Pinpoint the cell where the given text exists, returning its (X, Y) midpoint coordinate. 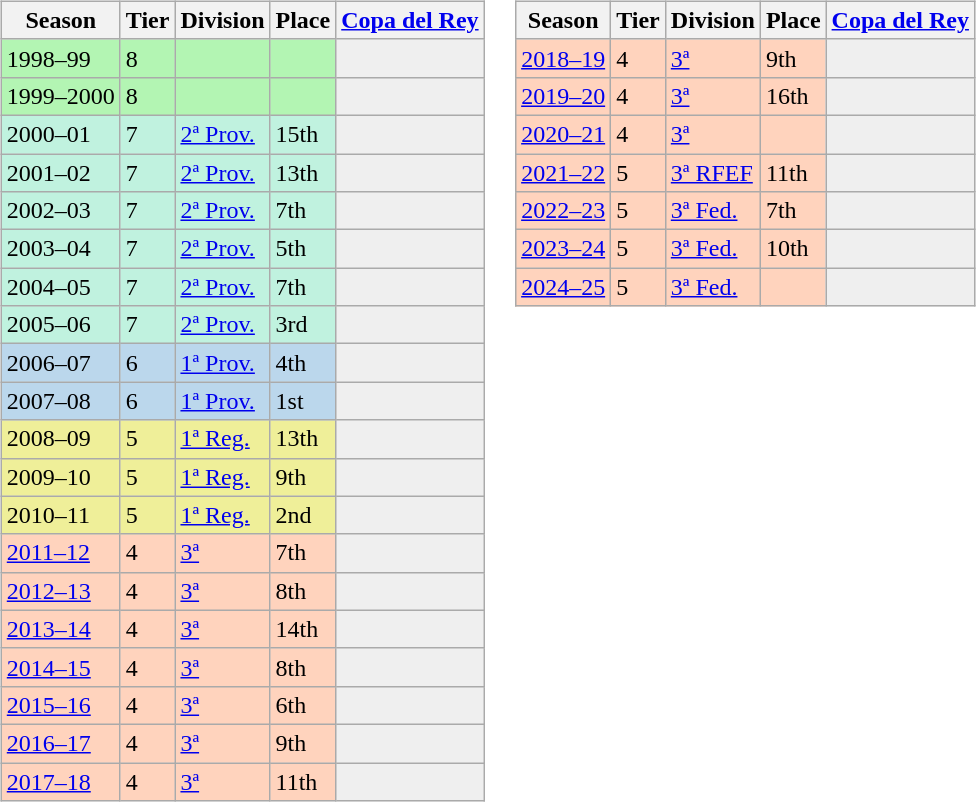
2003–04 (60, 249)
16th (793, 96)
1999–2000 (60, 96)
2019–20 (564, 96)
2nd (303, 515)
2024–25 (564, 287)
2013–14 (60, 629)
2008–09 (60, 439)
2018–19 (564, 58)
2022–23 (564, 211)
1st (303, 401)
2011–12 (60, 553)
4th (303, 363)
2010–11 (60, 515)
2009–10 (60, 477)
6th (303, 705)
2020–21 (564, 134)
2007–08 (60, 401)
2001–02 (60, 173)
2014–15 (60, 667)
10th (793, 249)
2004–05 (60, 287)
3rd (303, 325)
2005–06 (60, 325)
15th (303, 134)
2000–01 (60, 134)
2017–18 (60, 781)
5th (303, 249)
2021–22 (564, 173)
14th (303, 629)
2006–07 (60, 363)
2016–17 (60, 743)
2023–24 (564, 249)
1998–99 (60, 58)
2002–03 (60, 211)
2012–13 (60, 591)
2015–16 (60, 705)
3ª RFEF (712, 173)
